Extract the (x, y) coordinate from the center of the cell holding the provided text.  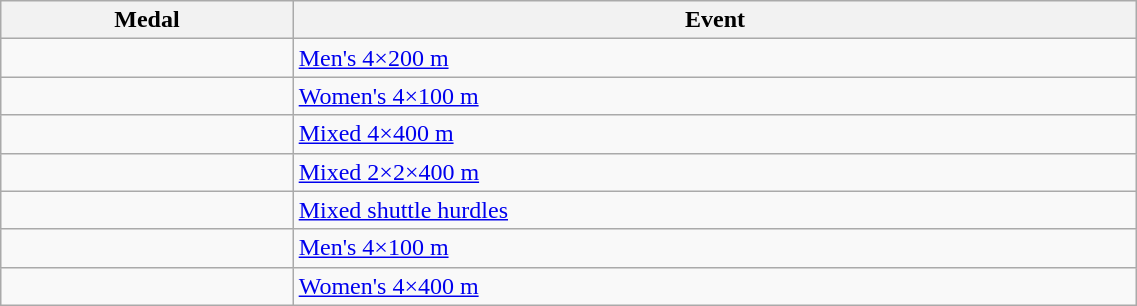
Mixed 2×2×400 m (715, 172)
Event (715, 20)
Men's 4×100 m (715, 248)
Medal (147, 20)
Women's 4×400 m (715, 286)
Men's 4×200 m (715, 58)
Mixed 4×400 m (715, 134)
Women's 4×100 m (715, 96)
Mixed shuttle hurdles (715, 210)
